From the cell containing the given text, extract its center point as [X, Y] coordinate. 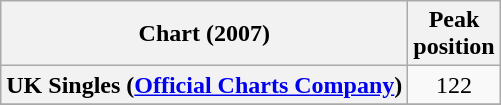
Peakposition [454, 34]
Chart (2007) [204, 34]
UK Singles (Official Charts Company) [204, 85]
122 [454, 85]
